From the cell containing the given text, extract its center point as (x, y) coordinate. 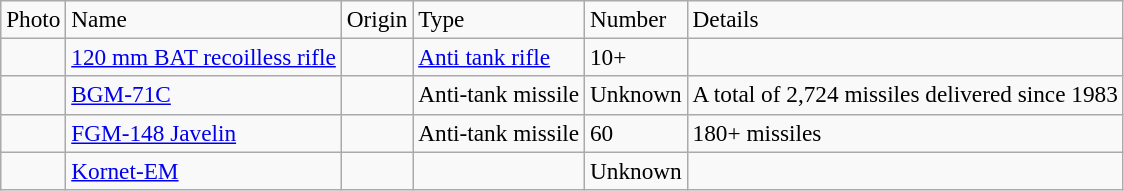
Origin (377, 19)
Kornet-EM (204, 170)
Name (204, 19)
BGM-71C (204, 95)
A total of 2,724 missiles delivered since 1983 (905, 95)
Number (636, 19)
Details (905, 19)
Type (499, 19)
120 mm BAT recoilless rifle (204, 57)
Anti tank rifle (499, 57)
180+ missiles (905, 133)
Photo (34, 19)
60 (636, 133)
FGM-148 Javelin (204, 133)
10+ (636, 57)
